Capture the cell that displays the provided text and extract its [x, y] central coordinate. 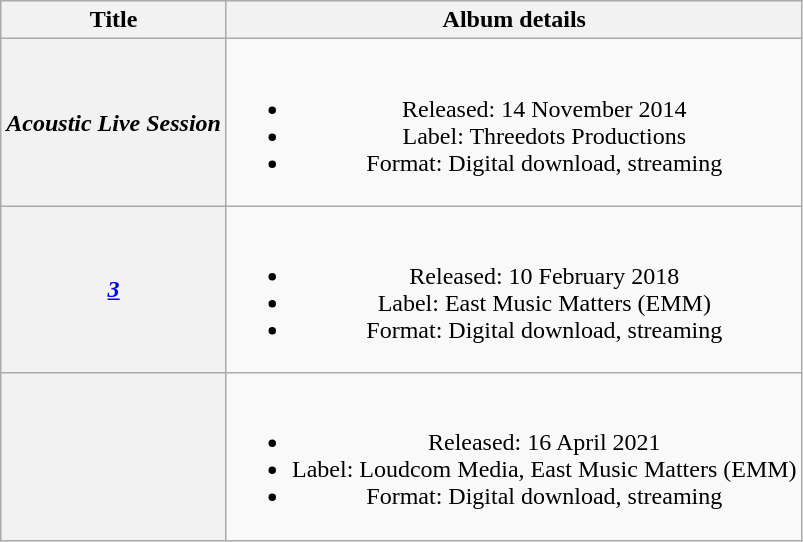
Acoustic Live Session [114, 122]
Album details [514, 20]
3 [114, 290]
Title [114, 20]
Released: 16 April 2021Label: Loudcom Media, East Music Matters (EMM)Format: Digital download, streaming [514, 456]
Released: 14 November 2014Label: Threedots ProductionsFormat: Digital download, streaming [514, 122]
Released: 10 February 2018Label: East Music Matters (EMM)Format: Digital download, streaming [514, 290]
